Scan for the cell matching the given text and deliver its (x, y) coordinate at center. 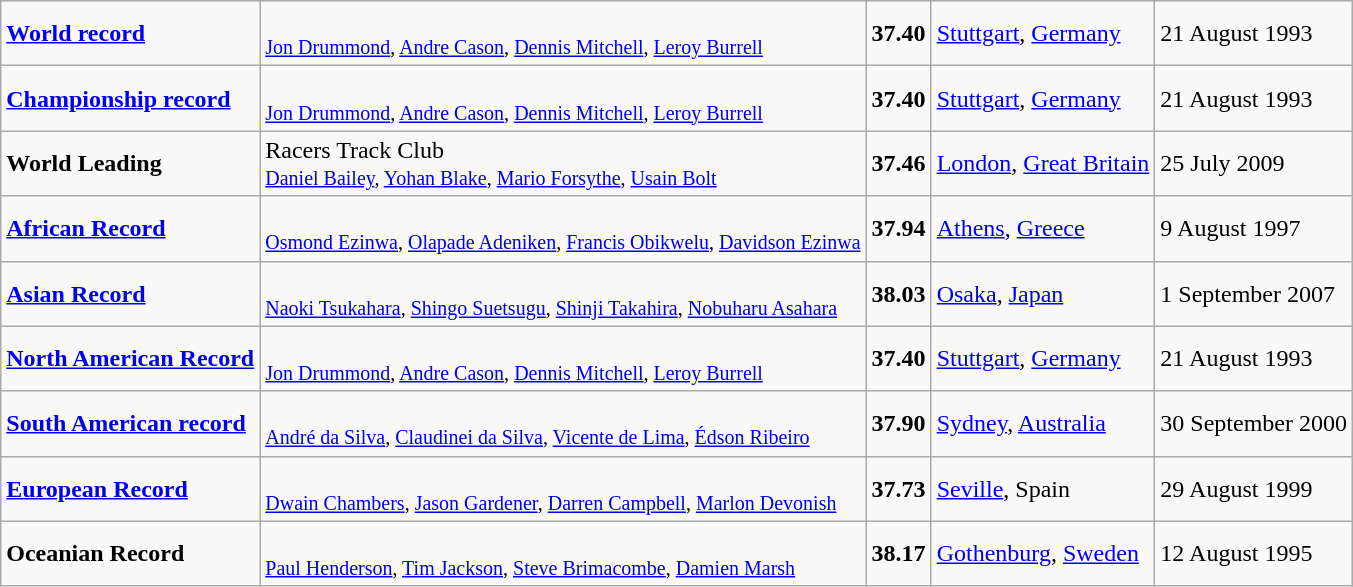
London, Great Britain (1043, 164)
Paul Henderson, Tim Jackson, Steve Brimacombe, Damien Marsh (563, 554)
9 August 1997 (1254, 228)
Racers Track Club Daniel Bailey, Yohan Blake, Mario Forsythe, Usain Bolt (563, 164)
1 September 2007 (1254, 294)
North American Record (130, 358)
38.03 (898, 294)
30 September 2000 (1254, 424)
Naoki Tsukahara, Shingo Suetsugu, Shinji Takahira, Nobuharu Asahara (563, 294)
38.17 (898, 554)
25 July 2009 (1254, 164)
Championship record (130, 98)
37.46 (898, 164)
29 August 1999 (1254, 488)
Oceanian Record (130, 554)
37.94 (898, 228)
Seville, Spain (1043, 488)
Asian Record (130, 294)
World Leading (130, 164)
37.90 (898, 424)
African Record (130, 228)
37.73 (898, 488)
André da Silva, Claudinei da Silva, Vicente de Lima, Édson Ribeiro (563, 424)
European Record (130, 488)
12 August 1995 (1254, 554)
Osaka, Japan (1043, 294)
South American record (130, 424)
Gothenburg, Sweden (1043, 554)
Dwain Chambers, Jason Gardener, Darren Campbell, Marlon Devonish (563, 488)
Osmond Ezinwa, Olapade Adeniken, Francis Obikwelu, Davidson Ezinwa (563, 228)
Athens, Greece (1043, 228)
World record (130, 34)
Sydney, Australia (1043, 424)
